Locate the cell with the specified text and output its (x, y) center coordinate. 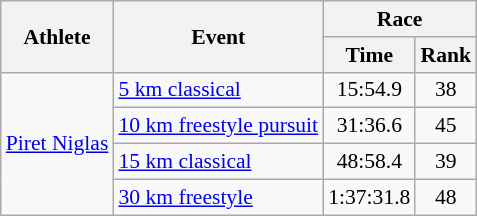
38 (446, 90)
39 (446, 162)
15:54.9 (369, 90)
10 km freestyle pursuit (218, 126)
Rank (446, 55)
1:37:31.8 (369, 197)
48:58.4 (369, 162)
48 (446, 197)
15 km classical (218, 162)
Athlete (58, 36)
Race (400, 19)
5 km classical (218, 90)
30 km freestyle (218, 197)
31:36.6 (369, 126)
Piret Niglas (58, 143)
45 (446, 126)
Time (369, 55)
Event (218, 36)
